Return (X, Y) of the center of cell containing provided text 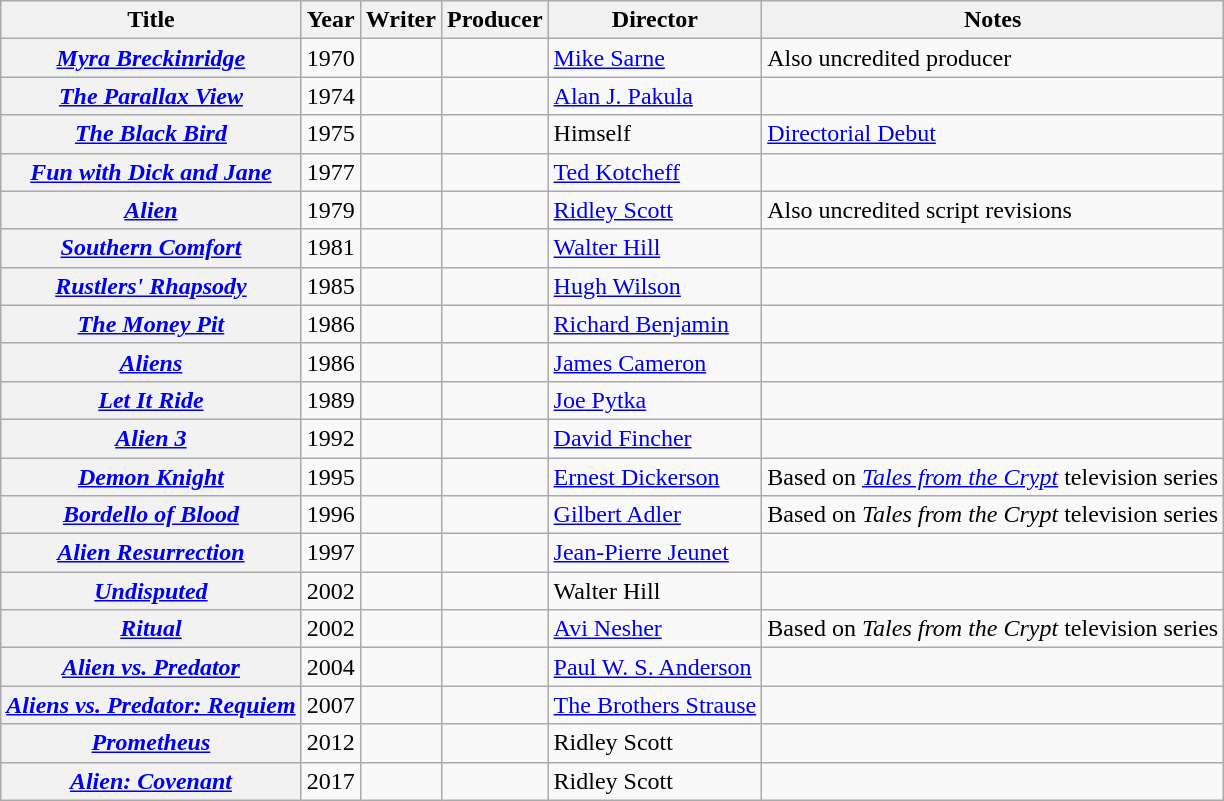
Also uncredited script revisions (993, 210)
Ritual (151, 629)
Prometheus (151, 743)
Jean-Pierre Jeunet (655, 553)
The Brothers Strause (655, 705)
1997 (330, 553)
Also uncredited producer (993, 58)
2017 (330, 781)
Director (655, 20)
Alien Resurrection (151, 553)
1970 (330, 58)
1995 (330, 477)
The Black Bird (151, 134)
1975 (330, 134)
Writer (400, 20)
Title (151, 20)
Aliens (151, 362)
2007 (330, 705)
2004 (330, 667)
The Money Pit (151, 324)
David Fincher (655, 438)
Bordello of Blood (151, 515)
1977 (330, 172)
Aliens vs. Predator: Requiem (151, 705)
Richard Benjamin (655, 324)
Fun with Dick and Jane (151, 172)
Alan J. Pakula (655, 96)
Alien vs. Predator (151, 667)
Undisputed (151, 591)
Rustlers' Rhapsody (151, 286)
1992 (330, 438)
Himself (655, 134)
1985 (330, 286)
1996 (330, 515)
Mike Sarne (655, 58)
Ernest Dickerson (655, 477)
Producer (494, 20)
Alien (151, 210)
Demon Knight (151, 477)
Year (330, 20)
2012 (330, 743)
Hugh Wilson (655, 286)
Southern Comfort (151, 248)
Notes (993, 20)
1981 (330, 248)
Paul W. S. Anderson (655, 667)
1979 (330, 210)
Ted Kotcheff (655, 172)
The Parallax View (151, 96)
Directorial Debut (993, 134)
Avi Nesher (655, 629)
Let It Ride (151, 400)
Alien: Covenant (151, 781)
Gilbert Adler (655, 515)
1989 (330, 400)
1974 (330, 96)
Joe Pytka (655, 400)
Alien 3 (151, 438)
James Cameron (655, 362)
Myra Breckinridge (151, 58)
